Locate the cell with the specified text and output its (x, y) center coordinate. 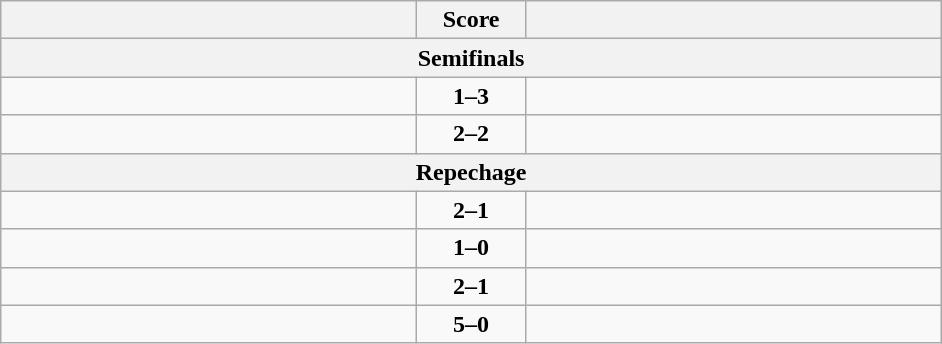
Repechage (472, 172)
1–3 (472, 96)
1–0 (472, 248)
5–0 (472, 324)
Semifinals (472, 58)
2–2 (472, 134)
Score (472, 20)
